For the text-containing cell, return its midpoint in [X, Y] coordinate format. 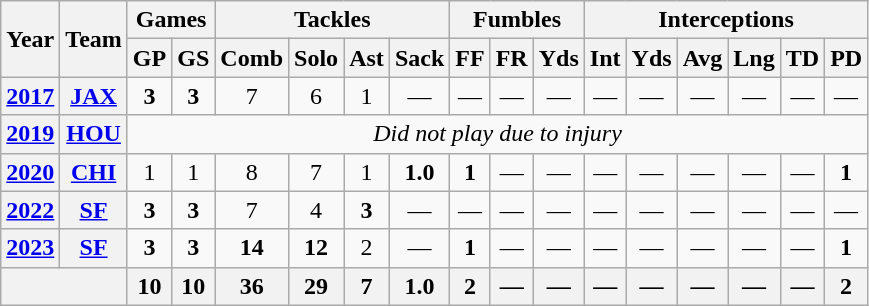
GS [194, 58]
Year [30, 39]
2023 [30, 248]
Comb [252, 58]
8 [252, 172]
TD [802, 58]
2017 [30, 96]
14 [252, 248]
Solo [316, 58]
JAX [94, 96]
2022 [30, 210]
Did not play due to injury [497, 134]
Int [605, 58]
Games [170, 20]
2020 [30, 172]
Avg [702, 58]
4 [316, 210]
36 [252, 286]
12 [316, 248]
Team [94, 39]
29 [316, 286]
FF [470, 58]
Interceptions [726, 20]
2019 [30, 134]
CHI [94, 172]
Tackles [332, 20]
6 [316, 96]
Sack [419, 58]
Lng [754, 58]
FR [512, 58]
PD [846, 58]
GP [149, 58]
Ast [367, 58]
Fumbles [518, 20]
HOU [94, 134]
